Pinpoint the cell where the given text exists, returning its (x, y) midpoint coordinate. 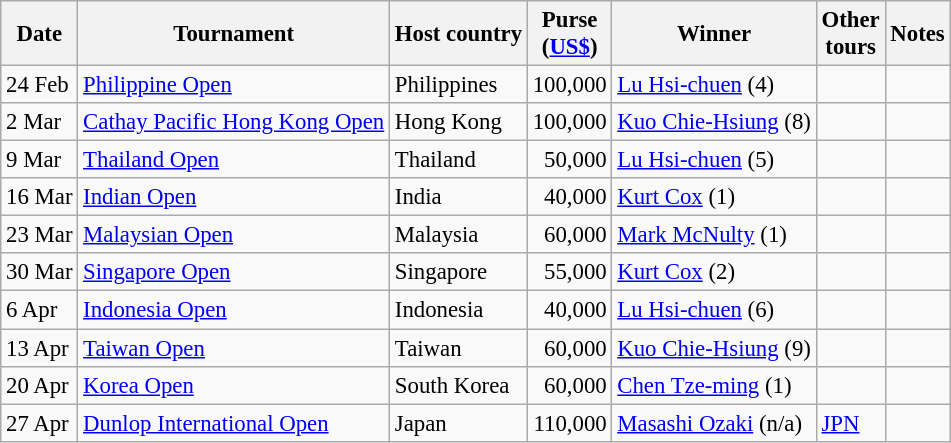
Kurt Cox (1) (714, 197)
Mark McNulty (1) (714, 235)
50,000 (570, 160)
Indian Open (234, 197)
Cathay Pacific Hong Kong Open (234, 122)
Japan (459, 423)
Singapore Open (234, 273)
55,000 (570, 273)
Winner (714, 34)
30 Mar (40, 273)
Hong Kong (459, 122)
JPN (850, 423)
Lu Hsi-chuen (5) (714, 160)
Chen Tze-ming (1) (714, 385)
Kuo Chie-Hsiung (8) (714, 122)
Lu Hsi-chuen (6) (714, 310)
Kurt Cox (2) (714, 273)
Kuo Chie-Hsiung (9) (714, 348)
Philippine Open (234, 85)
Host country (459, 34)
16 Mar (40, 197)
Thailand Open (234, 160)
2 Mar (40, 122)
24 Feb (40, 85)
India (459, 197)
27 Apr (40, 423)
Masashi Ozaki (n/a) (714, 423)
Othertours (850, 34)
13 Apr (40, 348)
Tournament (234, 34)
Taiwan (459, 348)
Taiwan Open (234, 348)
Indonesia (459, 310)
Date (40, 34)
23 Mar (40, 235)
Malaysian Open (234, 235)
Korea Open (234, 385)
6 Apr (40, 310)
Lu Hsi-chuen (4) (714, 85)
Singapore (459, 273)
Philippines (459, 85)
Indonesia Open (234, 310)
Thailand (459, 160)
South Korea (459, 385)
110,000 (570, 423)
Malaysia (459, 235)
20 Apr (40, 385)
Purse(US$) (570, 34)
Notes (918, 34)
9 Mar (40, 160)
Dunlop International Open (234, 423)
